Pinpoint the cell where the given text exists, returning its [X, Y] midpoint coordinate. 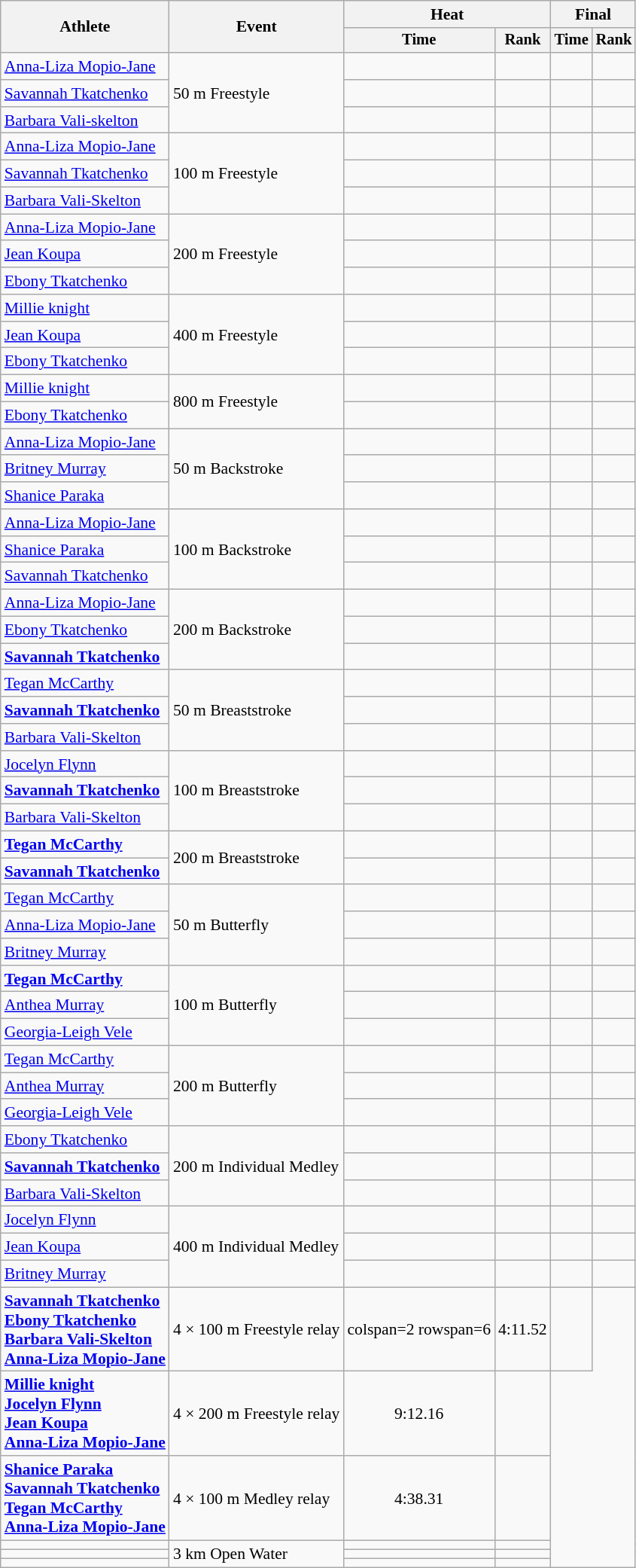
200 m Breaststroke [257, 859]
50 m Breaststroke [257, 711]
4:38.31 [418, 1498]
200 m Butterfly [257, 1086]
colspan=2 rowspan=6 [418, 1329]
200 m Individual Medley [257, 1166]
200 m Backstroke [257, 630]
4 × 200 m Freestyle relay [257, 1414]
Final [593, 14]
400 m Individual Medley [257, 1247]
Athlete [85, 27]
4 × 100 m Medley relay [257, 1498]
Event [257, 27]
50 m Backstroke [257, 468]
50 m Butterfly [257, 925]
800 m Freestyle [257, 402]
200 m Freestyle [257, 255]
Millie knightJocelyn FlynnJean KoupaAnna-Liza Mopio-Jane [85, 1414]
400 m Freestyle [257, 334]
Shanice ParakaSavannah TkatchenkoTegan McCarthyAnna-Liza Mopio-Jane [85, 1498]
100 m Freestyle [257, 173]
100 m Breaststroke [257, 791]
4:11.52 [522, 1329]
100 m Butterfly [257, 1006]
Barbara Vali-skelton [85, 120]
50 m Freestyle [257, 93]
3 km Open Water [257, 1554]
4 × 100 m Freestyle relay [257, 1329]
Savannah TkatchenkoEbony TkatchenkoBarbara Vali-SkeltonAnna-Liza Mopio-Jane [85, 1329]
Heat [447, 14]
100 m Backstroke [257, 550]
9:12.16 [418, 1414]
